Return (x, y) of the center of cell containing provided text 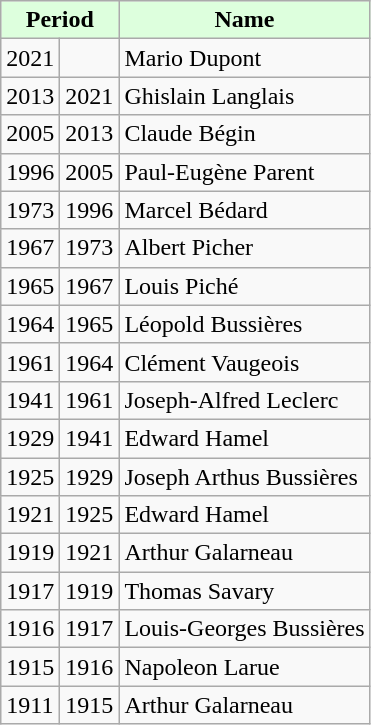
Paul-Eugène Parent (244, 172)
Period (60, 20)
Thomas Savary (244, 591)
Claude Bégin (244, 134)
Louis Piché (244, 286)
Marcel Bédard (244, 210)
Léopold Bussières (244, 324)
Clément Vaugeois (244, 362)
Mario Dupont (244, 58)
Ghislain Langlais (244, 96)
Joseph-Alfred Leclerc (244, 400)
Napoleon Larue (244, 667)
Albert Picher (244, 248)
Name (244, 20)
Louis-Georges Bussières (244, 629)
1911 (30, 705)
Joseph Arthus Bussières (244, 477)
